Output the (X, Y) coordinate of the center of the cell containing the given text.  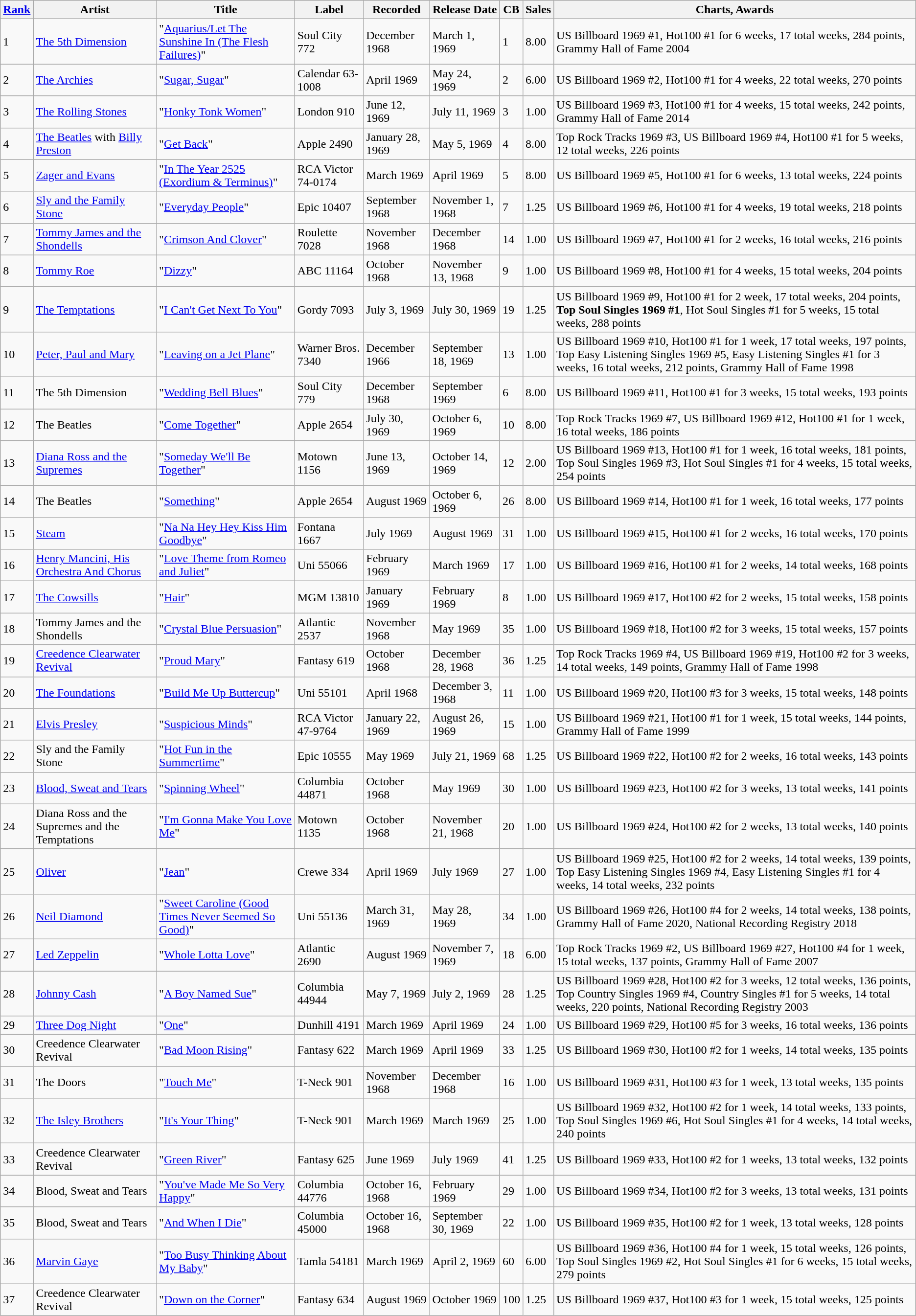
The Rolling Stones (95, 112)
Tommy Roe (95, 271)
March 31, 1969 (396, 916)
US Billboard 1969 #33, Hot100 #2 for 1 weeks, 13 total weeks, 132 points (735, 1159)
ABC 11164 (329, 271)
April 2, 1969 (465, 1261)
"It's Your Thing" (226, 1121)
Peter, Paul and Mary (95, 354)
Steam (95, 533)
July 2, 1969 (465, 993)
May 7, 1969 (396, 993)
Apple 2490 (329, 144)
Columbia 44776 (329, 1191)
Marvin Gaye (95, 1261)
"Whole Lotta Love" (226, 955)
US Billboard 1969 #15, Hot100 #1 for 2 weeks, 16 total weeks, 170 points (735, 533)
"Wedding Bell Blues" (226, 392)
60 (511, 1261)
January 28, 1969 (396, 144)
"You've Made Me So Very Happy" (226, 1191)
Uni 55101 (329, 693)
US Billboard 1969 #24, Hot100 #2 for 2 weeks, 13 total weeks, 140 points (735, 826)
Calendar 63-1008 (329, 80)
"One" (226, 1025)
July 21, 1969 (465, 756)
Crewe 334 (329, 871)
December 28, 1968 (465, 660)
Elvis Presley (95, 724)
May 28, 1969 (465, 916)
Led Zeppelin (95, 955)
US Billboard 1969 #22, Hot100 #2 for 2 weeks, 16 total weeks, 143 points (735, 756)
August 26, 1969 (465, 724)
Sales (538, 10)
The Archies (95, 80)
Columbia 44944 (329, 993)
"I'm Gonna Make You Love Me" (226, 826)
November 13, 1968 (465, 271)
Charts, Awards (735, 10)
Top Rock Tracks 1969 #2, US Billboard 1969 #27, Hot100 #4 for 1 week, 15 total weeks, 137 points, Grammy Hall of Fame 2007 (735, 955)
Fantasy 619 (329, 660)
Soul City 779 (329, 392)
November 21, 1968 (465, 826)
Motown 1156 (329, 463)
Fantasy 622 (329, 1051)
Title (226, 10)
Fantasy 634 (329, 1299)
"Get Back" (226, 144)
32 (17, 1121)
"Hair" (226, 597)
Oliver (95, 871)
Atlantic 2690 (329, 955)
Henry Mancini, His Orchestra And Chorus (95, 566)
"Everyday People" (226, 207)
US Billboard 1969 #34, Hot100 #2 for 3 weeks, 13 total weeks, 131 points (735, 1191)
Zager and Evans (95, 175)
The Doors (95, 1082)
US Billboard 1969 #35, Hot100 #2 for 1 week, 13 total weeks, 128 points (735, 1223)
Artist (95, 10)
"Honky Tonk Women" (226, 112)
US Billboard 1969 #26, Hot100 #4 for 2 weeks, 14 total weeks, 138 points, Grammy Hall of Fame 2020, National Recording Registry 2018 (735, 916)
"Leaving on a Jet Plane" (226, 354)
May 24, 1969 (465, 80)
"A Boy Named Sue" (226, 993)
April 1968 (396, 693)
"Build Me Up Buttercup" (226, 693)
"Aquarius/Let The Sunshine In (The Flesh Failures)" (226, 42)
September 18, 1969 (465, 354)
US Billboard 1969 #18, Hot100 #2 for 3 weeks, 15 total weeks, 157 points (735, 629)
"Touch Me" (226, 1082)
The Cowsills (95, 597)
"Someday We'll Be Together" (226, 463)
Tamla 54181 (329, 1261)
"Love Theme from Romeo and Juliet" (226, 566)
MGM 13810 (329, 597)
The Foundations (95, 693)
Epic 10555 (329, 756)
September 1969 (465, 392)
RCA Victor 47-9764 (329, 724)
July 11, 1969 (465, 112)
"Bad Moon Rising" (226, 1051)
The Temptations (95, 309)
Uni 55066 (329, 566)
"Crystal Blue Persuasion" (226, 629)
Release Date (465, 10)
Columbia 44871 (329, 788)
"Green River" (226, 1159)
"Down on the Corner" (226, 1299)
2.00 (538, 463)
Diana Ross and the Supremes and the Temptations (95, 826)
"Hot Fun in the Summertime" (226, 756)
US Billboard 1969 #29, Hot100 #5 for 3 weeks, 16 total weeks, 136 points (735, 1025)
US Billboard 1969 #5, Hot100 #1 for 6 weeks, 13 total weeks, 224 points (735, 175)
June 12, 1969 (396, 112)
"Na Na Hey Hey Kiss Him Goodbye" (226, 533)
23 (17, 788)
US Billboard 1969 #16, Hot100 #1 for 2 weeks, 14 total weeks, 168 points (735, 566)
US Billboard 1969 #3, Hot100 #1 for 4 weeks, 15 total weeks, 242 points, Grammy Hall of Fame 2014 (735, 112)
US Billboard 1969 #37, Hot100 #3 for 1 week, 15 total weeks, 125 points (735, 1299)
RCA Victor 74-0174 (329, 175)
Johnny Cash (95, 993)
June 13, 1969 (396, 463)
"Spinning Wheel" (226, 788)
US Billboard 1969 #1, Hot100 #1 for 6 weeks, 17 total weeks, 284 points, Grammy Hall of Fame 2004 (735, 42)
Dunhill 4191 (329, 1025)
Soul City 772 (329, 42)
December 1966 (396, 354)
"And When I Die" (226, 1223)
US Billboard 1969 #6, Hot100 #1 for 4 weeks, 19 total weeks, 218 points (735, 207)
Gordy 7093 (329, 309)
Columbia 45000 (329, 1223)
"Jean" (226, 871)
"I Can't Get Next To You" (226, 309)
"Sugar, Sugar" (226, 80)
July 3, 1969 (396, 309)
37 (17, 1299)
US Billboard 1969 #31, Hot100 #3 for 1 week, 13 total weeks, 135 points (735, 1082)
Diana Ross and the Supremes (95, 463)
"Crimson And Clover" (226, 239)
Epic 10407 (329, 207)
October 1969 (465, 1299)
Three Dog Night (95, 1025)
Roulette 7028 (329, 239)
US Billboard 1969 #20, Hot100 #3 for 3 weeks, 15 total weeks, 148 points (735, 693)
US Billboard 1969 #21, Hot100 #1 for 1 week, 15 total weeks, 144 points, Grammy Hall of Fame 1999 (735, 724)
"Suspicious Minds" (226, 724)
"Sweet Caroline (Good Times Never Seemed So Good)" (226, 916)
"Too Busy Thinking About My Baby" (226, 1261)
Neil Diamond (95, 916)
December 3, 1968 (465, 693)
US Billboard 1969 #8, Hot100 #1 for 4 weeks, 15 total weeks, 204 points (735, 271)
May 5, 1969 (465, 144)
"Come Together" (226, 425)
Fontana 1667 (329, 533)
US Billboard 1969 #11, Hot100 #1 for 3 weeks, 15 total weeks, 193 points (735, 392)
Label (329, 10)
November 1, 1968 (465, 207)
US Billboard 1969 #30, Hot100 #2 for 1 weeks, 14 total weeks, 135 points (735, 1051)
"Proud Mary" (226, 660)
US Billboard 1969 #14, Hot100 #1 for 1 week, 16 total weeks, 177 points (735, 502)
Fantasy 625 (329, 1159)
"Dizzy" (226, 271)
The Beatles with Billy Preston (95, 144)
"In The Year 2525 (Exordium & Terminus)" (226, 175)
68 (511, 756)
Uni 55136 (329, 916)
Top Rock Tracks 1969 #7, US Billboard 1969 #12, Hot100 #1 for 1 week, 16 total weeks, 186 points (735, 425)
London 910 (329, 112)
US Billboard 1969 #2, Hot100 #1 for 4 weeks, 22 total weeks, 270 points (735, 80)
September 1968 (396, 207)
The Isley Brothers (95, 1121)
Recorded (396, 10)
October 14, 1969 (465, 463)
US Billboard 1969 #17, Hot100 #2 for 2 weeks, 15 total weeks, 158 points (735, 597)
"Something" (226, 502)
100 (511, 1299)
Warner Bros. 7340 (329, 354)
US Billboard 1969 #23, Hot100 #2 for 3 weeks, 13 total weeks, 141 points (735, 788)
March 1, 1969 (465, 42)
Motown 1135 (329, 826)
September 30, 1969 (465, 1223)
January 22, 1969 (396, 724)
Atlantic 2537 (329, 629)
Top Rock Tracks 1969 #3, US Billboard 1969 #4, Hot100 #1 for 5 weeks, 12 total weeks, 226 points (735, 144)
US Billboard 1969 #7, Hot100 #1 for 2 weeks, 16 total weeks, 216 points (735, 239)
41 (511, 1159)
CB (511, 10)
Top Rock Tracks 1969 #4, US Billboard 1969 #19, Hot100 #2 for 3 weeks, 14 total weeks, 149 points, Grammy Hall of Fame 1998 (735, 660)
21 (17, 724)
January 1969 (396, 597)
November 7, 1969 (465, 955)
June 1969 (396, 1159)
Rank (17, 10)
